Capture the cell that displays the provided text and extract its [X, Y] central coordinate. 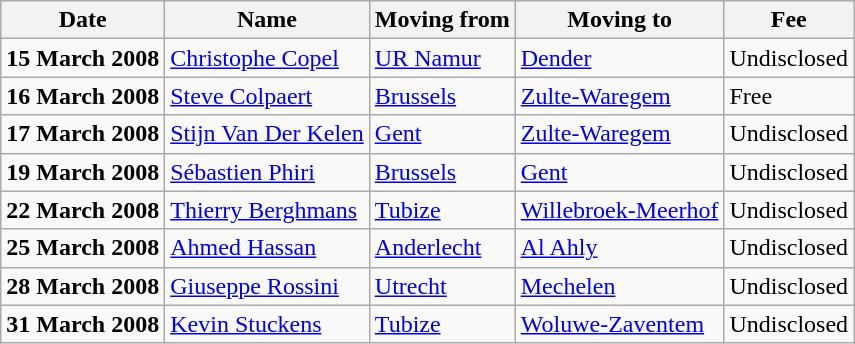
Al Ahly [620, 248]
28 March 2008 [83, 286]
Dender [620, 58]
Name [268, 20]
15 March 2008 [83, 58]
Giuseppe Rossini [268, 286]
Date [83, 20]
Willebroek-Meerhof [620, 210]
Mechelen [620, 286]
19 March 2008 [83, 172]
16 March 2008 [83, 96]
Utrecht [442, 286]
Sébastien Phiri [268, 172]
Free [789, 96]
Kevin Stuckens [268, 324]
Ahmed Hassan [268, 248]
Anderlecht [442, 248]
Fee [789, 20]
Steve Colpaert [268, 96]
Christophe Copel [268, 58]
Stijn Van Der Kelen [268, 134]
Thierry Berghmans [268, 210]
31 March 2008 [83, 324]
22 March 2008 [83, 210]
Moving to [620, 20]
17 March 2008 [83, 134]
Moving from [442, 20]
Woluwe-Zaventem [620, 324]
25 March 2008 [83, 248]
UR Namur [442, 58]
